Scan for the cell matching the given text and deliver its (x, y) coordinate at center. 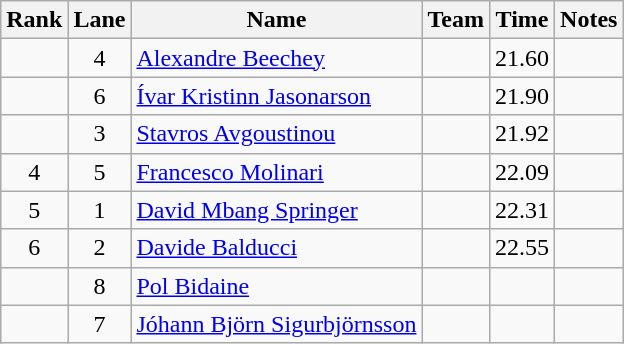
21.60 (522, 58)
Alexandre Beechey (276, 58)
22.55 (522, 248)
David Mbang Springer (276, 210)
8 (100, 286)
7 (100, 324)
Rank (34, 20)
Lane (100, 20)
21.90 (522, 96)
3 (100, 134)
22.09 (522, 172)
2 (100, 248)
Name (276, 20)
Ívar Kristinn Jasonarson (276, 96)
22.31 (522, 210)
Davide Balducci (276, 248)
1 (100, 210)
Notes (589, 20)
Jóhann Björn Sigurbjörnsson (276, 324)
Stavros Avgoustinou (276, 134)
Team (456, 20)
Francesco Molinari (276, 172)
21.92 (522, 134)
Time (522, 20)
Pol Bidaine (276, 286)
